Determine the [X, Y] coordinate at the center of the cell enclosing the given text.  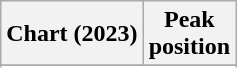
Peakposition [189, 34]
Chart (2023) [72, 34]
